Return the [X, Y] coordinate for the center point of the cell that contains the specified text.  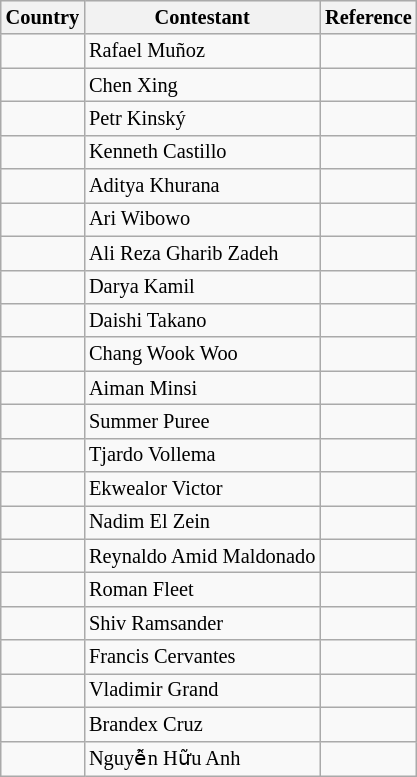
Vladimir Grand [202, 691]
Aiman Minsi [202, 388]
Summer Puree [202, 422]
Rafael Muñoz [202, 51]
Petr Kinský [202, 119]
Reynaldo Amid Maldonado [202, 556]
Chang Wook Woo [202, 354]
Daishi Takano [202, 321]
Ari Wibowo [202, 220]
Brandex Cruz [202, 725]
Nadim El Zein [202, 523]
Ali Reza Gharib Zadeh [202, 253]
Shiv Ramsander [202, 624]
Contestant [202, 18]
Ekwealor Victor [202, 489]
Darya Kamil [202, 287]
Roman Fleet [202, 590]
Kenneth Castillo [202, 152]
Aditya Khurana [202, 186]
Nguyễn Hữu Anh [202, 758]
Reference [368, 18]
Tjardo Vollema [202, 455]
Country [42, 18]
Francis Cervantes [202, 657]
Chen Xing [202, 85]
